Locate the cell with the specified text and output its (X, Y) center coordinate. 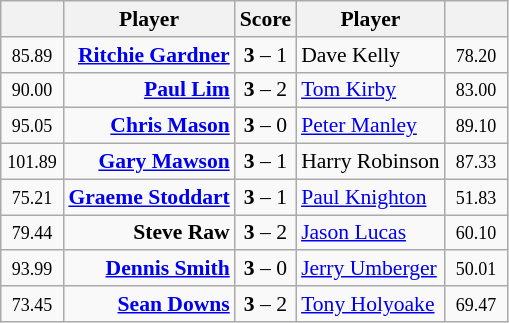
75.21 (32, 197)
73.45 (32, 304)
Tom Kirby (370, 90)
Paul Knighton (370, 197)
89.10 (476, 126)
60.10 (476, 233)
78.20 (476, 55)
95.05 (32, 126)
50.01 (476, 269)
79.44 (32, 233)
51.83 (476, 197)
Jerry Umberger (370, 269)
93.99 (32, 269)
101.89 (32, 162)
Peter Manley (370, 126)
Score (266, 19)
Gary Mawson (148, 162)
Chris Mason (148, 126)
Steve Raw (148, 233)
90.00 (32, 90)
Graeme Stoddart (148, 197)
87.33 (476, 162)
Jason Lucas (370, 233)
Dave Kelly (370, 55)
Harry Robinson (370, 162)
69.47 (476, 304)
Sean Downs (148, 304)
85.89 (32, 55)
Dennis Smith (148, 269)
Paul Lim (148, 90)
Tony Holyoake (370, 304)
Ritchie Gardner (148, 55)
83.00 (476, 90)
